Output the (X, Y) coordinate of the center of the cell containing the given text.  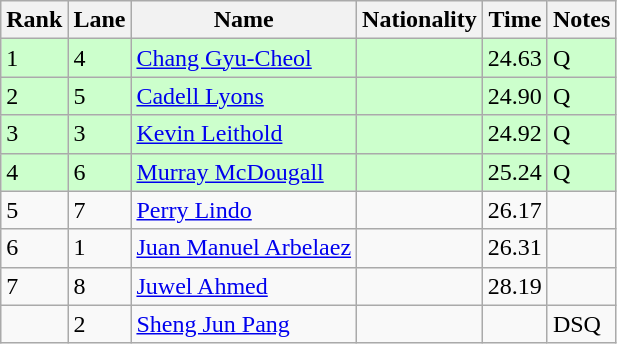
8 (100, 286)
Murray McDougall (244, 172)
Cadell Lyons (244, 96)
Kevin Leithold (244, 134)
DSQ (581, 324)
Time (514, 20)
Juan Manuel Arbelaez (244, 248)
Name (244, 20)
24.92 (514, 134)
Perry Lindo (244, 210)
Chang Gyu-Cheol (244, 58)
24.63 (514, 58)
Rank (34, 20)
Nationality (420, 20)
Sheng Jun Pang (244, 324)
Juwel Ahmed (244, 286)
24.90 (514, 96)
25.24 (514, 172)
Lane (100, 20)
Notes (581, 20)
26.31 (514, 248)
26.17 (514, 210)
28.19 (514, 286)
